From the cell containing the given text, extract its center point as (X, Y) coordinate. 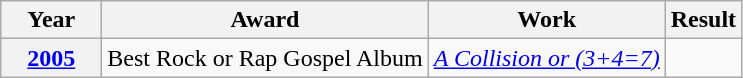
Year (52, 20)
Award (265, 20)
Result (703, 20)
Best Rock or Rap Gospel Album (265, 58)
A Collision or (3+4=7) (546, 58)
Work (546, 20)
2005 (52, 58)
